Search for the cell housing the specified text and yield its [X, Y] center coordinate. 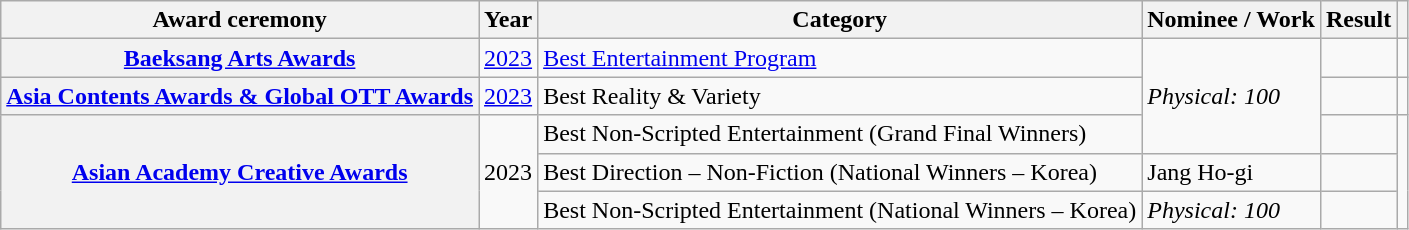
Best Non-Scripted Entertainment (National Winners – Korea) [840, 210]
Best Reality & Variety [840, 96]
Jang Ho-gi [1232, 172]
Award ceremony [240, 20]
Best Non-Scripted Entertainment (Grand Final Winners) [840, 134]
Result [1358, 20]
Category [840, 20]
Best Entertainment Program [840, 58]
Baeksang Arts Awards [240, 58]
Year [508, 20]
Best Direction – Non-Fiction (National Winners – Korea) [840, 172]
Nominee / Work [1232, 20]
Asian Academy Creative Awards [240, 172]
Asia Contents Awards & Global OTT Awards [240, 96]
